Capture the cell that displays the provided text and extract its (X, Y) central coordinate. 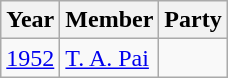
Year (30, 20)
Party (193, 20)
1952 (30, 58)
T. A. Pai (110, 58)
Member (110, 20)
